Capture the cell that displays the provided text and extract its (x, y) central coordinate. 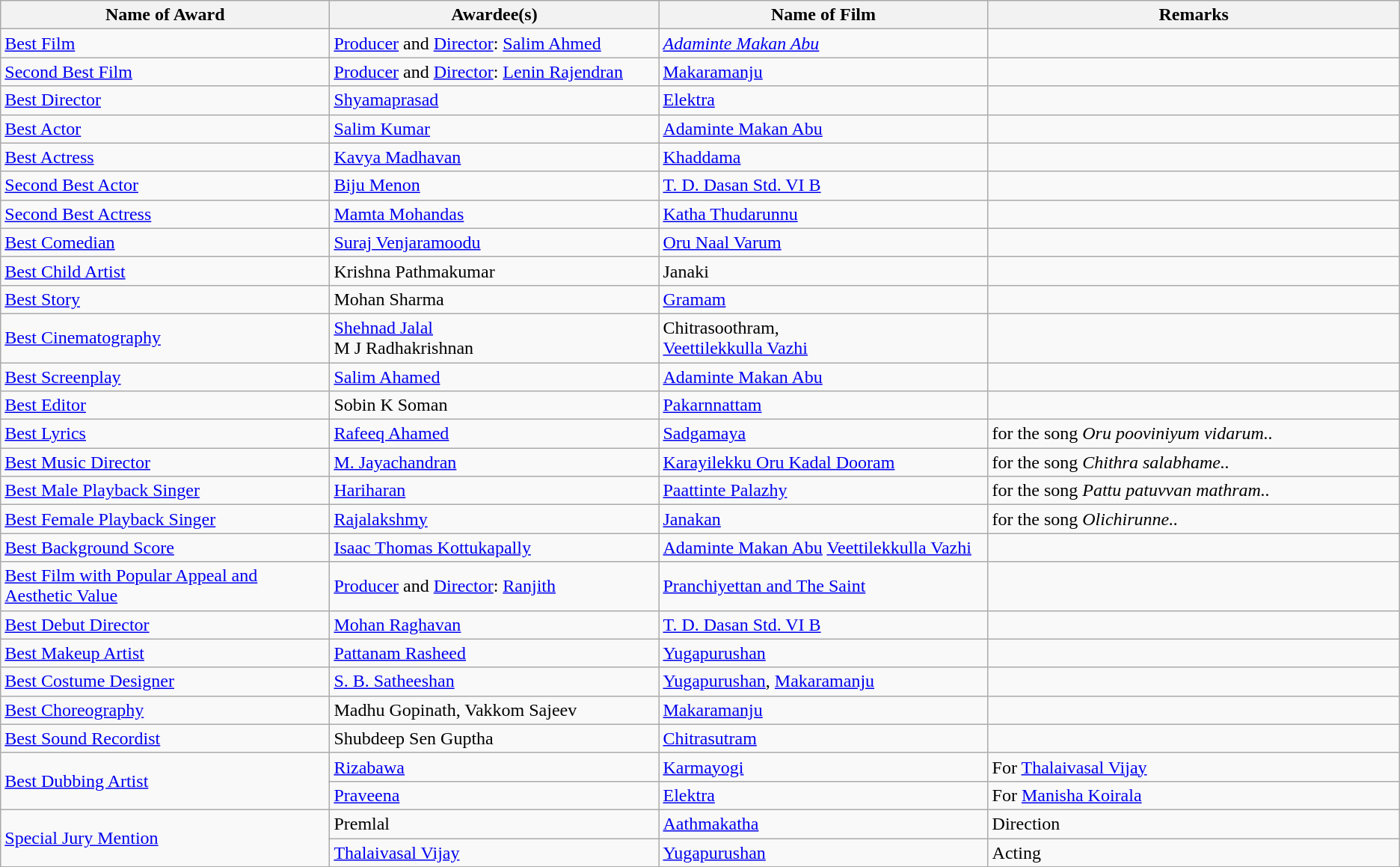
Best Cinematography (165, 338)
Oru Naal Varum (823, 242)
Rajalakshmy (494, 519)
Best Sound Recordist (165, 738)
Khaddama (823, 157)
Best Costume Designer (165, 681)
Direction (1194, 824)
Second Best Film (165, 72)
Shubdeep Sen Guptha (494, 738)
Katha Thudarunnu (823, 214)
Best Female Playback Singer (165, 519)
Best Story (165, 299)
Karmayogi (823, 767)
for the song Pattu patuvvan mathram.. (1194, 491)
for the song Oru pooviniyum vidarum.. (1194, 434)
Remarks (1194, 15)
Awardee(s) (494, 15)
Best Choreography (165, 710)
Best Child Artist (165, 271)
Best Film (165, 43)
Janaki (823, 271)
Karayilekku Oru Kadal Dooram (823, 462)
for the song Chithra salabhame.. (1194, 462)
Paattinte Palazhy (823, 491)
Best Background Score (165, 548)
Gramam (823, 299)
Second Best Actress (165, 214)
Mamta Mohandas (494, 214)
Chitrasutram (823, 738)
Premlal (494, 824)
Best Comedian (165, 242)
For Thalaivasal Vijay (1194, 767)
Producer and Director: Ranjith (494, 586)
M. Jayachandran (494, 462)
Pranchiyettan and The Saint (823, 586)
Adaminte Makan Abu Veettilekkulla Vazhi (823, 548)
Praveena (494, 795)
Best Male Playback Singer (165, 491)
Chitrasoothram, Veettilekkulla Vazhi (823, 338)
Suraj Venjaramoodu (494, 242)
Sobin K Soman (494, 405)
Shyamaprasad (494, 100)
Producer and Director: Salim Ahmed (494, 43)
Salim Ahamed (494, 376)
Best Dubbing Artist (165, 781)
Aathmakatha (823, 824)
Best Debut Director (165, 625)
Rafeeq Ahamed (494, 434)
Best Editor (165, 405)
Pakarnnattam (823, 405)
Biju Menon (494, 186)
Pattanam Rasheed (494, 653)
Yugapurushan, Makaramanju (823, 681)
For Manisha Koirala (1194, 795)
Acting (1194, 852)
Rizabawa (494, 767)
Madhu Gopinath, Vakkom Sajeev (494, 710)
Name of Film (823, 15)
Isaac Thomas Kottukapally (494, 548)
Best Makeup Artist (165, 653)
Kavya Madhavan (494, 157)
Best Screenplay (165, 376)
Mohan Raghavan (494, 625)
Second Best Actor (165, 186)
Janakan (823, 519)
S. B. Satheeshan (494, 681)
Krishna Pathmakumar (494, 271)
Best Actress (165, 157)
Mohan Sharma (494, 299)
Hariharan (494, 491)
Thalaivasal Vijay (494, 852)
Producer and Director: Lenin Rajendran (494, 72)
Shehnad Jalal M J Radhakrishnan (494, 338)
Name of Award (165, 15)
for the song Olichirunne.. (1194, 519)
Best Lyrics (165, 434)
Best Music Director (165, 462)
Salim Kumar (494, 129)
Special Jury Mention (165, 838)
Best Director (165, 100)
Best Film with Popular Appeal and Aesthetic Value (165, 586)
Best Actor (165, 129)
Sadgamaya (823, 434)
